For the text-containing cell, return its midpoint in [x, y] coordinate format. 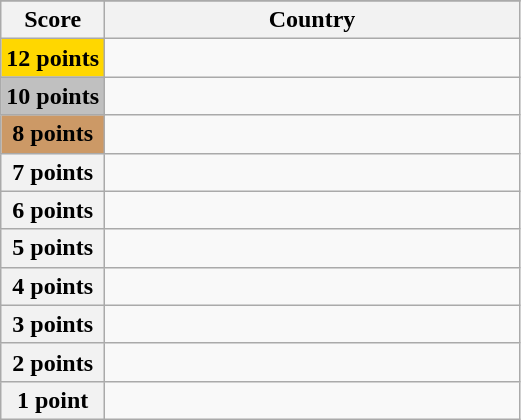
3 points [53, 324]
1 point [53, 400]
Country [312, 20]
7 points [53, 172]
8 points [53, 134]
12 points [53, 58]
2 points [53, 362]
5 points [53, 248]
4 points [53, 286]
Score [53, 20]
6 points [53, 210]
10 points [53, 96]
